From the cell containing the given text, extract its center point as [x, y] coordinate. 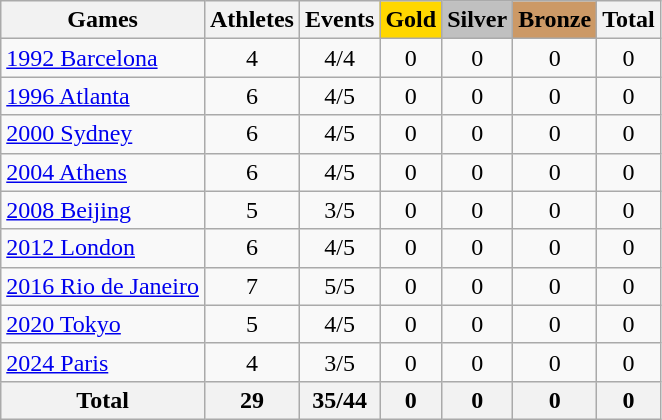
2012 London [103, 248]
Bronze [555, 20]
7 [252, 286]
Games [103, 20]
2024 Paris [103, 362]
1992 Barcelona [103, 58]
Events [339, 20]
2008 Beijing [103, 210]
1996 Atlanta [103, 96]
4/4 [339, 58]
5/5 [339, 286]
35/44 [339, 400]
29 [252, 400]
2016 Rio de Janeiro [103, 286]
2000 Sydney [103, 134]
Gold [411, 20]
2004 Athens [103, 172]
Silver [478, 20]
Athletes [252, 20]
2020 Tokyo [103, 324]
